Extract the (X, Y) coordinate from the center of the cell holding the provided text.  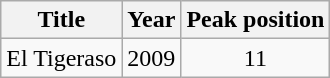
Peak position (256, 20)
Year (152, 20)
El Tigeraso (62, 58)
2009 (152, 58)
Title (62, 20)
11 (256, 58)
